For the text-containing cell, return its midpoint in (x, y) coordinate format. 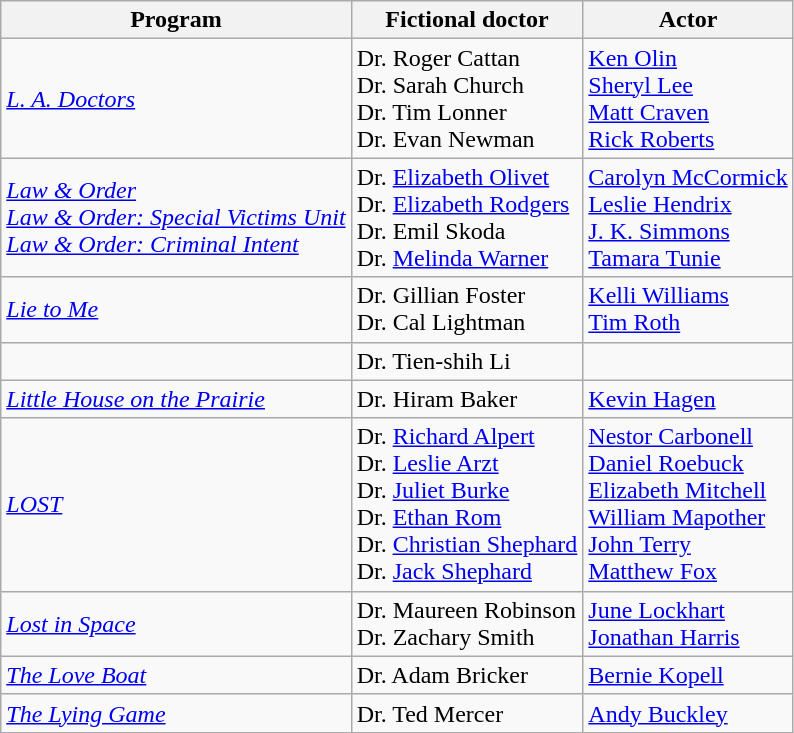
L. A. Doctors (176, 98)
Actor (688, 20)
LOST (176, 504)
Dr. Richard AlpertDr. Leslie ArztDr. Juliet BurkeDr. Ethan RomDr. Christian ShephardDr. Jack Shephard (467, 504)
Law & OrderLaw & Order: Special Victims UnitLaw & Order: Criminal Intent (176, 218)
Fictional doctor (467, 20)
Lost in Space (176, 624)
Little House on the Prairie (176, 399)
Lie to Me (176, 310)
Dr. Gillian FosterDr. Cal Lightman (467, 310)
Program (176, 20)
Dr. Ted Mercer (467, 713)
Kelli WilliamsTim Roth (688, 310)
Dr. Hiram Baker (467, 399)
Dr. Roger CattanDr. Sarah ChurchDr. Tim LonnerDr. Evan Newman (467, 98)
Bernie Kopell (688, 675)
Ken OlinSheryl LeeMatt CravenRick Roberts (688, 98)
Carolyn McCormickLeslie HendrixJ. K. SimmonsTamara Tunie (688, 218)
Andy Buckley (688, 713)
The Love Boat (176, 675)
Dr. Tien-shih Li (467, 361)
Dr. Elizabeth OlivetDr. Elizabeth RodgersDr. Emil SkodaDr. Melinda Warner (467, 218)
Dr. Maureen RobinsonDr. Zachary Smith (467, 624)
Nestor CarbonellDaniel RoebuckElizabeth MitchellWilliam MapotherJohn TerryMatthew Fox (688, 504)
June LockhartJonathan Harris (688, 624)
Dr. Adam Bricker (467, 675)
The Lying Game (176, 713)
Kevin Hagen (688, 399)
